Capture the cell that displays the provided text and extract its (X, Y) central coordinate. 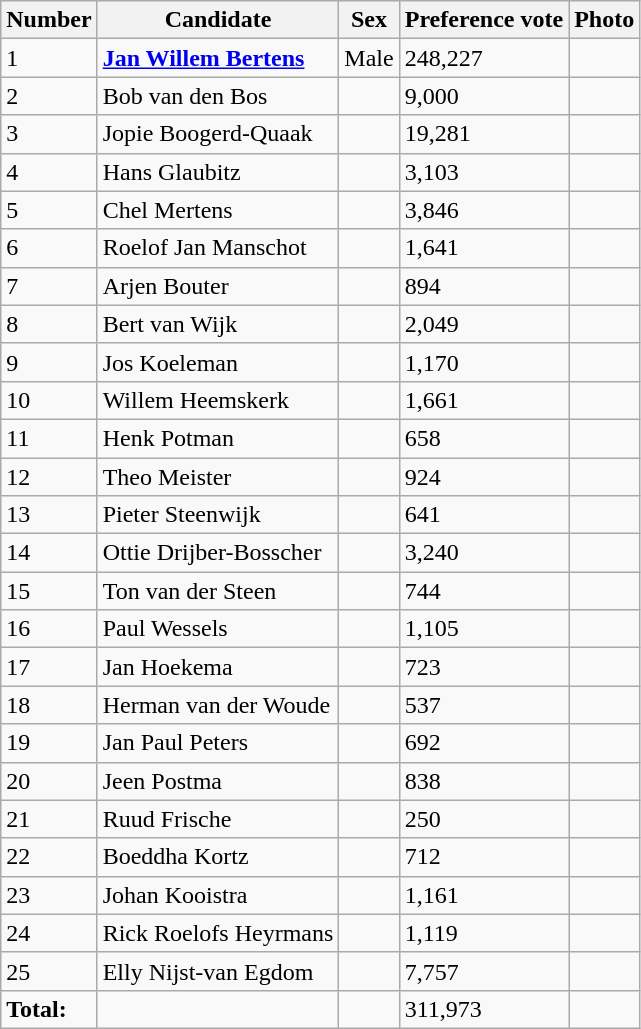
Jan Hoekema (218, 667)
Theo Meister (218, 477)
Jopie Boogerd-Quaak (218, 134)
25 (49, 971)
1,161 (484, 895)
Herman van der Woude (218, 705)
Photo (604, 20)
2 (49, 96)
16 (49, 629)
Henk Potman (218, 438)
Ruud Frische (218, 819)
Rick Roelofs Heyrmans (218, 933)
19,281 (484, 134)
3,240 (484, 553)
Jan Willem Bertens (218, 58)
712 (484, 857)
2,049 (484, 324)
1,105 (484, 629)
21 (49, 819)
Hans Glaubitz (218, 172)
3,846 (484, 210)
1,661 (484, 400)
23 (49, 895)
Candidate (218, 20)
Sex (369, 20)
Ottie Drijber-Bosscher (218, 553)
11 (49, 438)
Boeddha Kortz (218, 857)
Ton van der Steen (218, 591)
24 (49, 933)
Total: (49, 1009)
Arjen Bouter (218, 286)
14 (49, 553)
Bob van den Bos (218, 96)
Preference vote (484, 20)
658 (484, 438)
7,757 (484, 971)
12 (49, 477)
311,973 (484, 1009)
Jeen Postma (218, 781)
1,641 (484, 248)
Willem Heemskerk (218, 400)
838 (484, 781)
8 (49, 324)
Paul Wessels (218, 629)
1,170 (484, 362)
692 (484, 743)
Elly Nijst-van Egdom (218, 971)
22 (49, 857)
7 (49, 286)
Pieter Steenwijk (218, 515)
Jan Paul Peters (218, 743)
5 (49, 210)
3,103 (484, 172)
250 (484, 819)
641 (484, 515)
Bert van Wijk (218, 324)
Johan Kooistra (218, 895)
1 (49, 58)
15 (49, 591)
6 (49, 248)
723 (484, 667)
10 (49, 400)
9,000 (484, 96)
744 (484, 591)
17 (49, 667)
9 (49, 362)
Number (49, 20)
3 (49, 134)
Roelof Jan Manschot (218, 248)
20 (49, 781)
248,227 (484, 58)
19 (49, 743)
Chel Mertens (218, 210)
18 (49, 705)
894 (484, 286)
924 (484, 477)
13 (49, 515)
1,119 (484, 933)
Male (369, 58)
537 (484, 705)
4 (49, 172)
Jos Koeleman (218, 362)
